For the text-containing cell, return its midpoint in [X, Y] coordinate format. 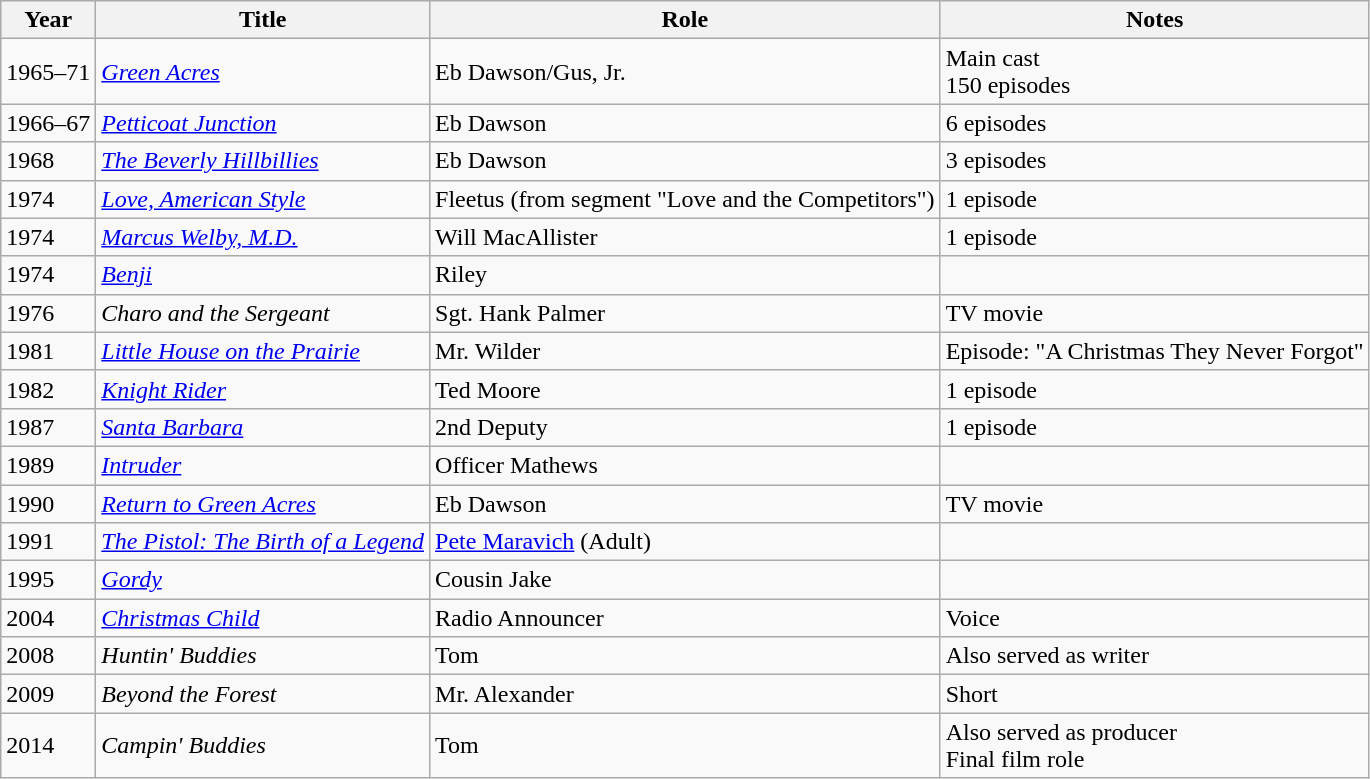
Main cast150 episodes [1154, 72]
1991 [48, 542]
The Pistol: The Birth of a Legend [263, 542]
Mr. Wilder [686, 351]
Ted Moore [686, 389]
Huntin' Buddies [263, 656]
Green Acres [263, 72]
1965–71 [48, 72]
1976 [48, 313]
1989 [48, 465]
1968 [48, 161]
Campin' Buddies [263, 746]
Also served as producerFinal film role [1154, 746]
Fleetus (from segment "Love and the Competitors") [686, 199]
Knight Rider [263, 389]
Sgt. Hank Palmer [686, 313]
3 episodes [1154, 161]
1990 [48, 503]
Also served as writer [1154, 656]
2nd Deputy [686, 427]
Gordy [263, 580]
1981 [48, 351]
1966–67 [48, 123]
The Beverly Hillbillies [263, 161]
2014 [48, 746]
Title [263, 20]
Little House on the Prairie [263, 351]
2008 [48, 656]
2009 [48, 694]
Mr. Alexander [686, 694]
Return to Green Acres [263, 503]
1995 [48, 580]
Petticoat Junction [263, 123]
Christmas Child [263, 618]
Charo and the Sergeant [263, 313]
Episode: "A Christmas They Never Forgot" [1154, 351]
Beyond the Forest [263, 694]
2004 [48, 618]
Intruder [263, 465]
Eb Dawson/Gus, Jr. [686, 72]
Officer Mathews [686, 465]
Cousin Jake [686, 580]
Year [48, 20]
Pete Maravich (Adult) [686, 542]
Voice [1154, 618]
Notes [1154, 20]
Marcus Welby, M.D. [263, 237]
Role [686, 20]
Short [1154, 694]
1987 [48, 427]
Santa Barbara [263, 427]
Riley [686, 275]
6 episodes [1154, 123]
1982 [48, 389]
Love, American Style [263, 199]
Radio Announcer [686, 618]
Benji [263, 275]
Will MacAllister [686, 237]
